Detect which cell encompasses the target text, then output its (x, y) center coordinate. 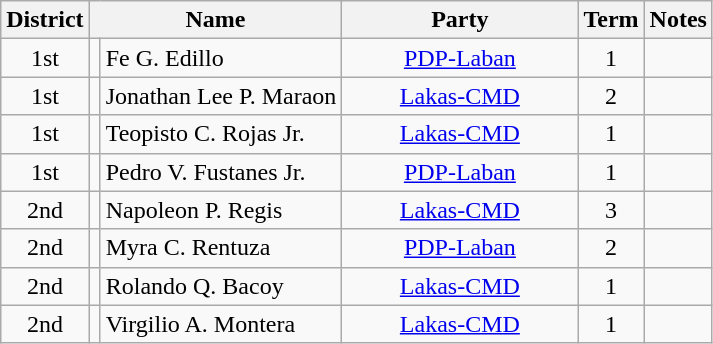
3 (611, 210)
Name (216, 20)
Teopisto C. Rojas Jr. (221, 134)
Fe G. Edillo (221, 58)
Virgilio A. Montera (221, 324)
Term (611, 20)
Jonathan Lee P. Maraon (221, 96)
Party (460, 20)
Pedro V. Fustanes Jr. (221, 172)
Notes (678, 20)
Myra C. Rentuza (221, 248)
Rolando Q. Bacoy (221, 286)
District (45, 20)
Napoleon P. Regis (221, 210)
